Find where the given text appears and provide that cell's center as [x, y] coordinate. 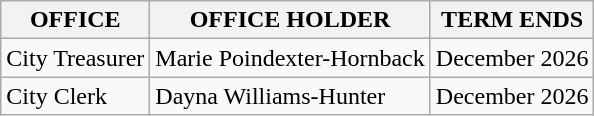
OFFICE HOLDER [290, 20]
City Clerk [76, 96]
OFFICE [76, 20]
TERM ENDS [512, 20]
City Treasurer [76, 58]
Marie Poindexter-Hornback [290, 58]
Dayna Williams-Hunter [290, 96]
